Scan for the cell matching the given text and deliver its (X, Y) coordinate at center. 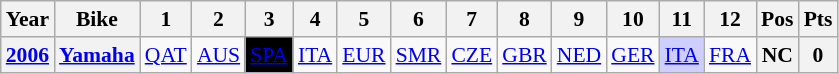
SPA (269, 55)
11 (682, 19)
7 (472, 19)
10 (632, 19)
Year (28, 19)
2006 (28, 55)
AUS (218, 55)
Bike (97, 19)
0 (818, 55)
QAT (166, 55)
NC (778, 55)
9 (579, 19)
1 (166, 19)
SMR (419, 55)
NED (579, 55)
3 (269, 19)
5 (364, 19)
FRA (730, 55)
GBR (524, 55)
Pts (818, 19)
12 (730, 19)
GER (632, 55)
6 (419, 19)
2 (218, 19)
Yamaha (97, 55)
8 (524, 19)
EUR (364, 55)
CZE (472, 55)
4 (315, 19)
Pos (778, 19)
